Output the [X, Y] coordinate of the center of the cell containing the given text.  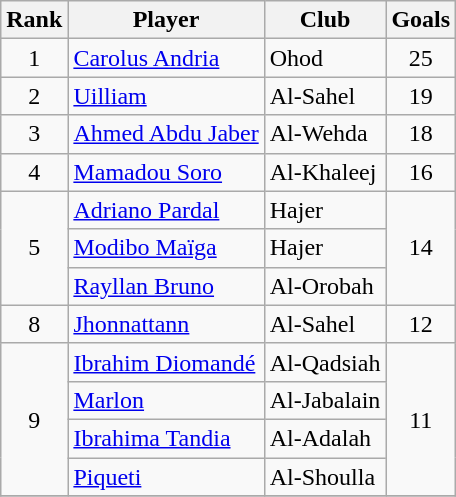
Ahmed Abdu Jaber [166, 134]
Al-Khaleej [325, 172]
9 [34, 419]
Al-Adalah [325, 438]
16 [421, 172]
5 [34, 248]
8 [34, 324]
18 [421, 134]
Uilliam [166, 96]
14 [421, 248]
2 [34, 96]
Jhonnattann [166, 324]
Al-Orobah [325, 286]
Al-Jabalain [325, 400]
Modibo Maïga [166, 248]
Club [325, 20]
Player [166, 20]
Rayllan Bruno [166, 286]
1 [34, 58]
4 [34, 172]
19 [421, 96]
Al-Qadsiah [325, 362]
11 [421, 419]
Mamadou Soro [166, 172]
Ibrahima Tandia [166, 438]
Goals [421, 20]
Ibrahim Diomandé [166, 362]
Ohod [325, 58]
Al-Shoulla [325, 477]
Adriano Pardal [166, 210]
25 [421, 58]
12 [421, 324]
Marlon [166, 400]
Carolus Andria [166, 58]
Al-Wehda [325, 134]
Rank [34, 20]
3 [34, 134]
Piqueti [166, 477]
